Find where the given text appears and provide that cell's center as (x, y) coordinate. 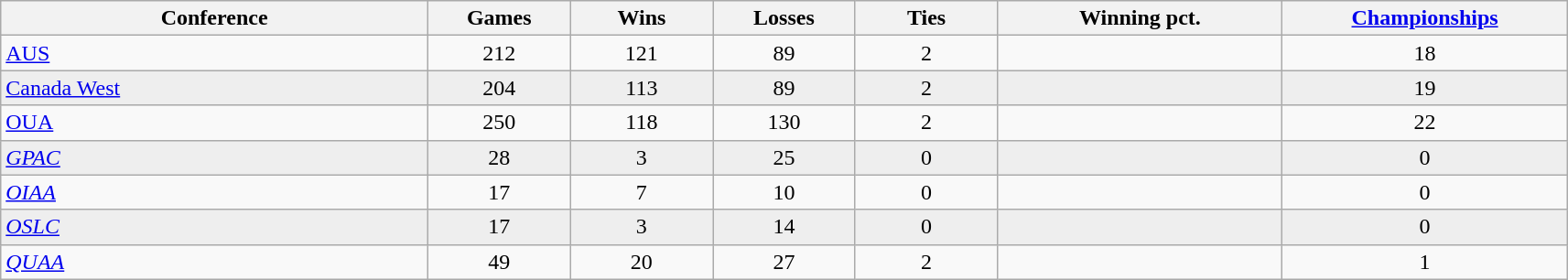
Wins (642, 18)
Conference (214, 18)
18 (1424, 53)
Ties (926, 18)
1 (1424, 262)
250 (499, 123)
118 (642, 123)
10 (784, 192)
Games (499, 18)
Canada West (214, 88)
25 (784, 157)
Losses (784, 18)
22 (1424, 123)
20 (642, 262)
OUA (214, 123)
28 (499, 157)
204 (499, 88)
130 (784, 123)
GPAC (214, 157)
7 (642, 192)
AUS (214, 53)
212 (499, 53)
Championships (1424, 18)
19 (1424, 88)
14 (784, 227)
QUAA (214, 262)
27 (784, 262)
OIAA (214, 192)
113 (642, 88)
49 (499, 262)
121 (642, 53)
Winning pct. (1141, 18)
OSLC (214, 227)
